Search for the cell housing the specified text and yield its [X, Y] center coordinate. 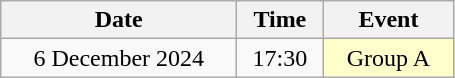
Event [388, 20]
Group A [388, 58]
Time [280, 20]
Date [119, 20]
17:30 [280, 58]
6 December 2024 [119, 58]
